For the text-containing cell, return its midpoint in [x, y] coordinate format. 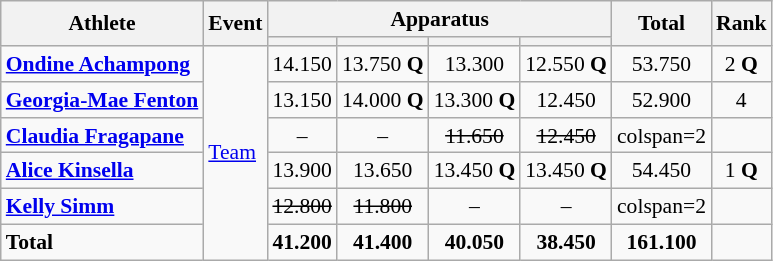
1 Q [742, 171]
Team [235, 153]
54.450 [662, 171]
13.300 [475, 64]
Alice Kinsella [102, 171]
13.150 [302, 100]
14.000 Q [383, 100]
Event [235, 24]
Georgia-Mae Fenton [102, 100]
11.650 [475, 136]
14.150 [302, 64]
Claudia Fragapane [102, 136]
41.200 [302, 243]
53.750 [662, 64]
11.800 [383, 207]
52.900 [662, 100]
Kelly Simm [102, 207]
12.800 [302, 207]
41.400 [383, 243]
4 [742, 100]
13.650 [383, 171]
Ondine Achampong [102, 64]
38.450 [566, 243]
Athlete [102, 24]
13.300 Q [475, 100]
Apparatus [440, 19]
Rank [742, 24]
2 Q [742, 64]
161.100 [662, 243]
40.050 [475, 243]
13.900 [302, 171]
12.550 Q [566, 64]
13.750 Q [383, 64]
